Provide the (X, Y) coordinate of the cell's center where the given text is located.  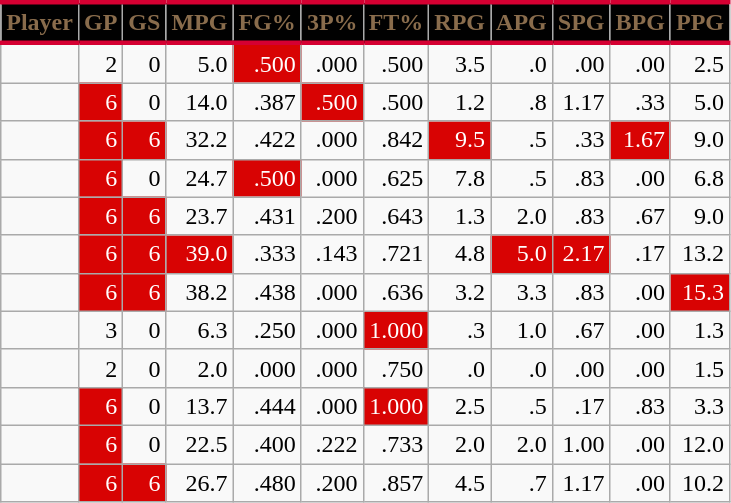
.250 (267, 330)
.222 (332, 444)
6.3 (200, 330)
.422 (267, 140)
Player (40, 22)
38.2 (200, 292)
.387 (267, 102)
9.5 (460, 140)
.333 (267, 254)
.444 (267, 406)
12.0 (700, 444)
.643 (396, 216)
FG% (267, 22)
.750 (396, 368)
1.00 (581, 444)
1.2 (460, 102)
APG (522, 22)
32.2 (200, 140)
13.7 (200, 406)
26.7 (200, 483)
.480 (267, 483)
RPG (460, 22)
3.2 (460, 292)
.438 (267, 292)
3P% (332, 22)
2.17 (581, 254)
GP (100, 22)
3.5 (460, 63)
1.67 (640, 140)
4.8 (460, 254)
4.5 (460, 483)
23.7 (200, 216)
13.2 (700, 254)
FT% (396, 22)
3 (100, 330)
.721 (396, 254)
1.0 (522, 330)
GS (144, 22)
1.5 (700, 368)
.842 (396, 140)
.625 (396, 178)
.857 (396, 483)
.733 (396, 444)
.400 (267, 444)
.636 (396, 292)
MPG (200, 22)
22.5 (200, 444)
14.0 (200, 102)
10.2 (700, 483)
39.0 (200, 254)
.8 (522, 102)
.143 (332, 254)
.3 (460, 330)
BPG (640, 22)
15.3 (700, 292)
.431 (267, 216)
6.8 (700, 178)
PPG (700, 22)
.7 (522, 483)
SPG (581, 22)
24.7 (200, 178)
7.8 (460, 178)
